From the cell containing the given text, extract its center point as (X, Y) coordinate. 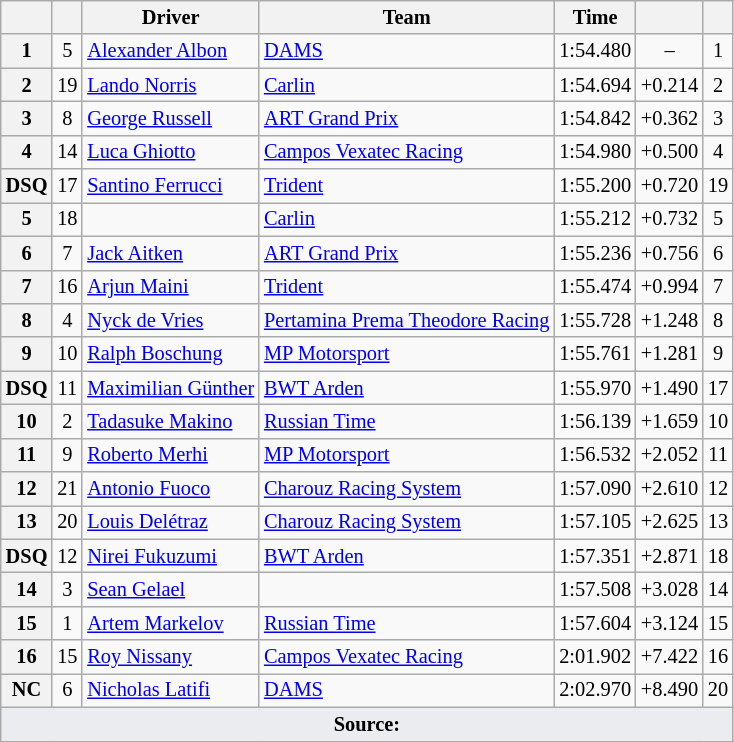
+0.214 (670, 85)
+2.610 (670, 489)
Nyck de Vries (170, 320)
Alexander Albon (170, 51)
+3.028 (670, 589)
2:02.970 (595, 690)
1:54.980 (595, 152)
+1.248 (670, 320)
+0.720 (670, 186)
+2.871 (670, 556)
+2.625 (670, 522)
Sean Gelael (170, 589)
Artem Markelov (170, 623)
1:54.480 (595, 51)
1:57.604 (595, 623)
1:54.842 (595, 118)
1:55.761 (595, 354)
+0.732 (670, 219)
Luca Ghiotto (170, 152)
Ralph Boschung (170, 354)
Maximilian Günther (170, 388)
Antonio Fuoco (170, 489)
Source: (367, 724)
Pertamina Prema Theodore Racing (406, 320)
NC (27, 690)
1:55.970 (595, 388)
Tadasuke Makino (170, 421)
+7.422 (670, 657)
1:56.532 (595, 455)
1:57.105 (595, 522)
+0.362 (670, 118)
George Russell (170, 118)
1:55.728 (595, 320)
– (670, 51)
+0.500 (670, 152)
+2.052 (670, 455)
21 (67, 489)
1:55.236 (595, 253)
1:54.694 (595, 85)
1:55.200 (595, 186)
Time (595, 17)
Santino Ferrucci (170, 186)
+3.124 (670, 623)
1:57.351 (595, 556)
2:01.902 (595, 657)
1:55.212 (595, 219)
Louis Delétraz (170, 522)
+1.281 (670, 354)
Jack Aitken (170, 253)
Driver (170, 17)
+1.659 (670, 421)
1:56.139 (595, 421)
Arjun Maini (170, 287)
Nirei Fukuzumi (170, 556)
1:55.474 (595, 287)
+8.490 (670, 690)
Roy Nissany (170, 657)
+1.490 (670, 388)
1:57.090 (595, 489)
+0.756 (670, 253)
Team (406, 17)
+0.994 (670, 287)
Roberto Merhi (170, 455)
1:57.508 (595, 589)
Lando Norris (170, 85)
Nicholas Latifi (170, 690)
